Find where the given text appears and provide that cell's center as [X, Y] coordinate. 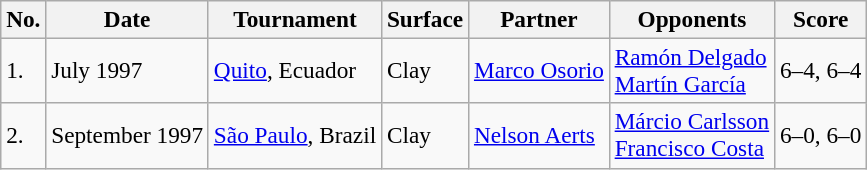
Marco Osorio [540, 70]
September 1997 [128, 136]
6–0, 6–0 [821, 136]
1. [24, 70]
Ramón Delgado Martín García [692, 70]
Tournament [294, 19]
Partner [540, 19]
Opponents [692, 19]
Márcio Carlsson Francisco Costa [692, 136]
Quito, Ecuador [294, 70]
Surface [426, 19]
No. [24, 19]
Date [128, 19]
São Paulo, Brazil [294, 136]
Nelson Aerts [540, 136]
Score [821, 19]
6–4, 6–4 [821, 70]
2. [24, 136]
July 1997 [128, 70]
